Search for the cell housing the specified text and yield its [x, y] center coordinate. 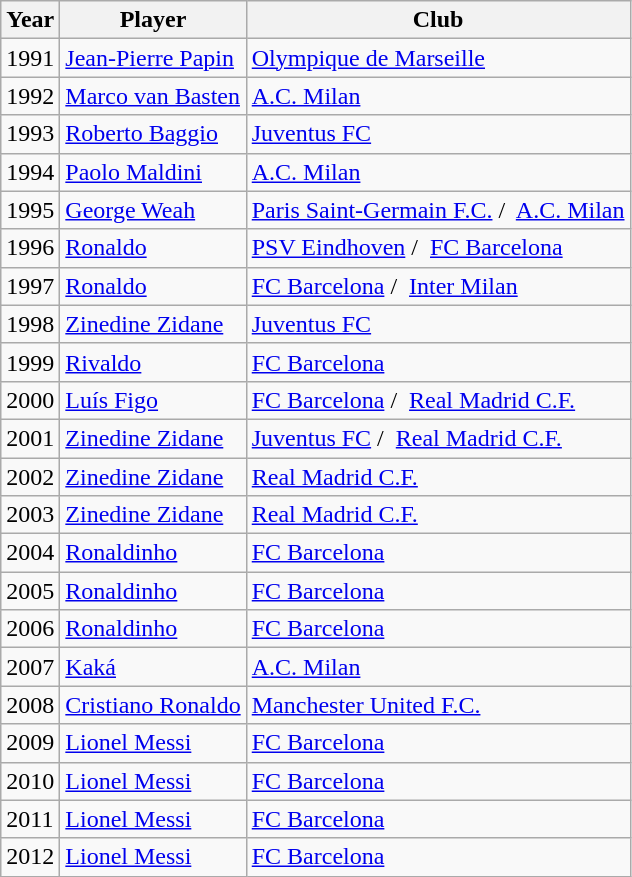
2012 [30, 857]
1999 [30, 362]
PSV Eindhoven / FC Barcelona [438, 248]
Year [30, 20]
FC Barcelona / Inter Milan [438, 286]
George Weah [153, 210]
Luís Figo [153, 400]
Cristiano Ronaldo [153, 705]
Olympique de Marseille [438, 58]
1992 [30, 96]
Roberto Baggio [153, 134]
1997 [30, 286]
2003 [30, 515]
Paris Saint-Germain F.C. / A.C. Milan [438, 210]
1994 [30, 172]
FC Barcelona / Real Madrid C.F. [438, 400]
Player [153, 20]
2008 [30, 705]
2000 [30, 400]
2004 [30, 553]
Club [438, 20]
2007 [30, 667]
2006 [30, 629]
2002 [30, 477]
1991 [30, 58]
Manchester United F.C. [438, 705]
1995 [30, 210]
Marco van Basten [153, 96]
2005 [30, 591]
Rivaldo [153, 362]
Paolo Maldini [153, 172]
1998 [30, 324]
2009 [30, 743]
Kaká [153, 667]
2011 [30, 819]
1996 [30, 248]
2010 [30, 781]
Jean-Pierre Papin [153, 58]
2001 [30, 438]
1993 [30, 134]
Juventus FC / Real Madrid C.F. [438, 438]
